Return (X, Y) of the center of cell containing provided text 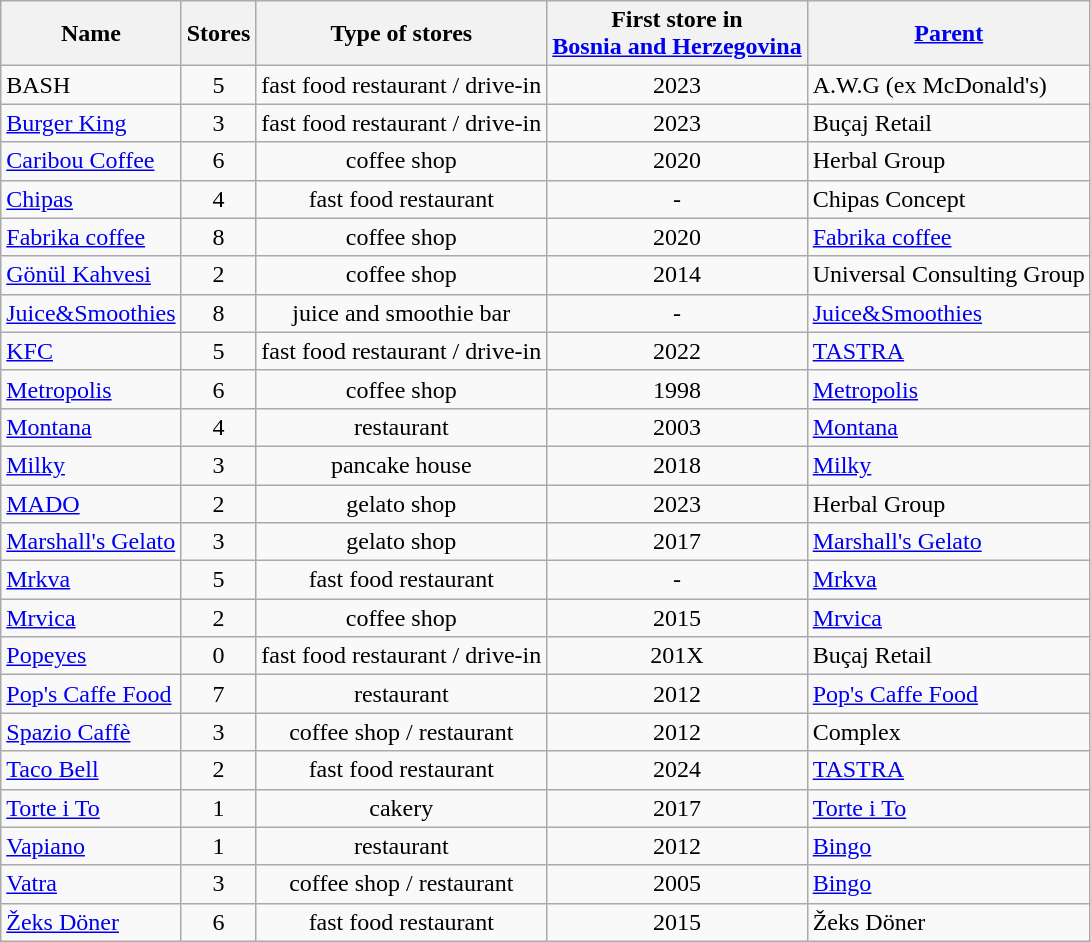
Universal Consulting Group (948, 275)
cakery (402, 808)
0 (218, 656)
Caribou Coffee (91, 161)
Complex (948, 732)
1998 (677, 389)
Parent (948, 34)
2022 (677, 351)
Popeyes (91, 656)
Vapiano (91, 846)
First store inBosnia and Herzegovina (677, 34)
MADO (91, 503)
2018 (677, 465)
Taco Bell (91, 770)
201X (677, 656)
KFC (91, 351)
Type of stores (402, 34)
Chipas (91, 199)
2003 (677, 427)
pancake house (402, 465)
BASH (91, 85)
7 (218, 694)
Stores (218, 34)
juice and smoothie bar (402, 313)
Burger King (91, 123)
Vatra (91, 884)
Gönül Kahvesi (91, 275)
Spazio Caffè (91, 732)
Chipas Concept (948, 199)
2005 (677, 884)
Name (91, 34)
2014 (677, 275)
2024 (677, 770)
A.W.G (ex McDonald's) (948, 85)
